Detect which cell encompasses the target text, then output its [X, Y] center coordinate. 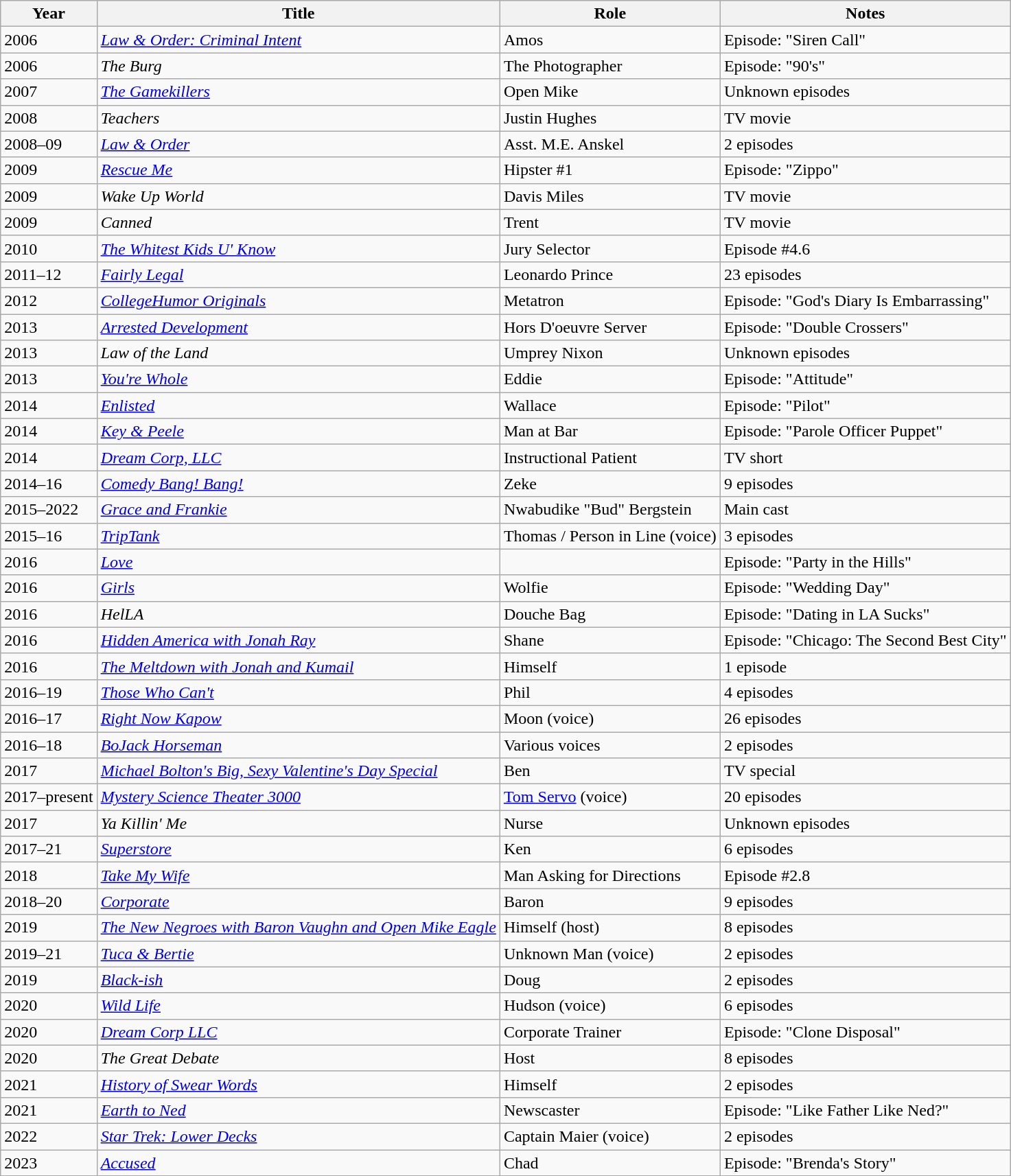
Rescue Me [298, 170]
2016–18 [49, 744]
Superstore [298, 849]
The Burg [298, 66]
History of Swear Words [298, 1084]
Episode: "God's Diary Is Embarrassing" [865, 301]
The Photographer [609, 66]
TripTank [298, 536]
4 episodes [865, 692]
Key & Peele [298, 432]
Earth to Ned [298, 1110]
Canned [298, 222]
Role [609, 14]
Thomas / Person in Line (voice) [609, 536]
Those Who Can't [298, 692]
Trent [609, 222]
Baron [609, 902]
Episode: "Zippo" [865, 170]
Episode: "Parole Officer Puppet" [865, 432]
Enlisted [298, 405]
Episode: "90's" [865, 66]
26 episodes [865, 718]
Ben [609, 771]
Wallace [609, 405]
Michael Bolton's Big, Sexy Valentine's Day Special [298, 771]
Ken [609, 849]
Nwabudike "Bud" Bergstein [609, 510]
2018–20 [49, 902]
Fairly Legal [298, 274]
Episode: "Chicago: The Second Best City" [865, 640]
The Whitest Kids U' Know [298, 248]
Law & Order: Criminal Intent [298, 40]
3 episodes [865, 536]
Hidden America with Jonah Ray [298, 640]
2022 [49, 1136]
You're Whole [298, 379]
Shane [609, 640]
Accused [298, 1163]
Teachers [298, 118]
Episode: "Brenda's Story" [865, 1163]
HelLA [298, 614]
1 episode [865, 666]
The Gamekillers [298, 92]
Episode #4.6 [865, 248]
2008 [49, 118]
Dream Corp LLC [298, 1032]
Girls [298, 588]
Man Asking for Directions [609, 875]
Leonardo Prince [609, 274]
Mystery Science Theater 3000 [298, 797]
Episode #2.8 [865, 875]
CollegeHumor Originals [298, 301]
Hors D'oeuvre Server [609, 327]
Episode: "Like Father Like Ned?" [865, 1110]
Corporate [298, 902]
Various voices [609, 744]
Zeke [609, 484]
Episode: "Dating in LA Sucks" [865, 614]
Douche Bag [609, 614]
2008–09 [49, 144]
Star Trek: Lower Decks [298, 1136]
Open Mike [609, 92]
Black-ish [298, 980]
2017–present [49, 797]
2023 [49, 1163]
Justin Hughes [609, 118]
Wake Up World [298, 196]
TV short [865, 458]
Main cast [865, 510]
2007 [49, 92]
Himself (host) [609, 928]
2014–16 [49, 484]
Episode: "Double Crossers" [865, 327]
Take My Wife [298, 875]
Amos [609, 40]
2015–16 [49, 536]
23 episodes [865, 274]
Episode: "Pilot" [865, 405]
Year [49, 14]
Instructional Patient [609, 458]
BoJack Horseman [298, 744]
Wild Life [298, 1006]
Grace and Frankie [298, 510]
Episode: "Clone Disposal" [865, 1032]
Notes [865, 14]
Episode: "Attitude" [865, 379]
Ya Killin' Me [298, 823]
Tom Servo (voice) [609, 797]
Dream Corp, LLC [298, 458]
The Great Debate [298, 1058]
2019–21 [49, 954]
Host [609, 1058]
Davis Miles [609, 196]
2011–12 [49, 274]
The New Negroes with Baron Vaughn and Open Mike Eagle [298, 928]
Eddie [609, 379]
Comedy Bang! Bang! [298, 484]
Arrested Development [298, 327]
20 episodes [865, 797]
Right Now Kapow [298, 718]
Chad [609, 1163]
Umprey Nixon [609, 353]
2016–17 [49, 718]
TV special [865, 771]
Episode: "Siren Call" [865, 40]
Unknown Man (voice) [609, 954]
Doug [609, 980]
2010 [49, 248]
Moon (voice) [609, 718]
Phil [609, 692]
2015–2022 [49, 510]
Nurse [609, 823]
Asst. M.E. Anskel [609, 144]
Law & Order [298, 144]
Love [298, 562]
The Meltdown with Jonah and Kumail [298, 666]
Episode: "Party in the Hills" [865, 562]
Hudson (voice) [609, 1006]
Episode: "Wedding Day" [865, 588]
Wolfie [609, 588]
Captain Maier (voice) [609, 1136]
Law of the Land [298, 353]
Title [298, 14]
2016–19 [49, 692]
Metatron [609, 301]
2017–21 [49, 849]
2012 [49, 301]
Man at Bar [609, 432]
Hipster #1 [609, 170]
Tuca & Bertie [298, 954]
Jury Selector [609, 248]
2018 [49, 875]
Newscaster [609, 1110]
Corporate Trainer [609, 1032]
